Pinpoint the cell where the given text exists, returning its (x, y) midpoint coordinate. 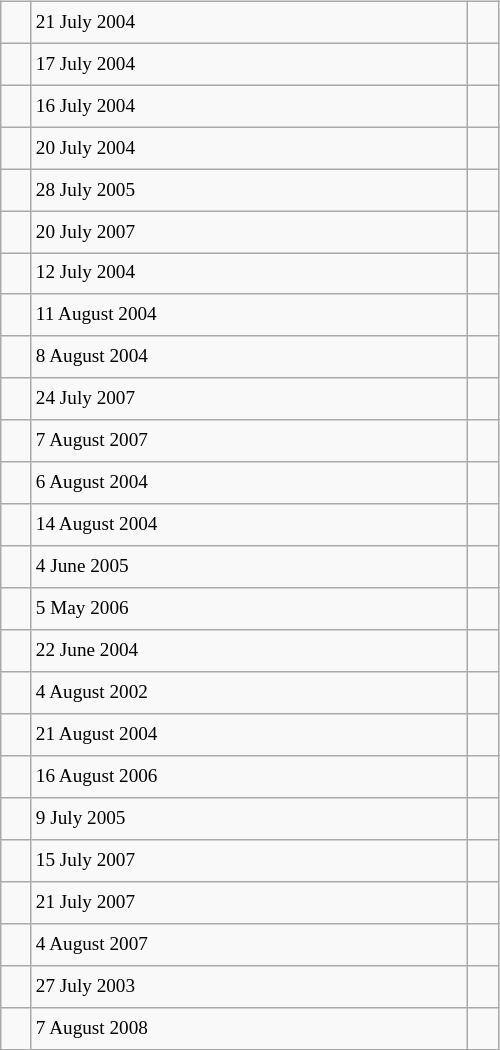
21 July 2004 (250, 22)
21 July 2007 (250, 902)
12 July 2004 (250, 274)
16 August 2006 (250, 777)
4 August 2002 (250, 693)
4 August 2007 (250, 944)
9 July 2005 (250, 819)
27 July 2003 (250, 986)
14 August 2004 (250, 525)
28 July 2005 (250, 190)
21 August 2004 (250, 735)
11 August 2004 (250, 315)
24 July 2007 (250, 399)
15 July 2007 (250, 861)
20 July 2004 (250, 148)
22 June 2004 (250, 651)
16 July 2004 (250, 106)
7 August 2007 (250, 441)
8 August 2004 (250, 357)
5 May 2006 (250, 609)
20 July 2007 (250, 232)
6 August 2004 (250, 483)
4 June 2005 (250, 567)
7 August 2008 (250, 1028)
17 July 2004 (250, 64)
